Find where the given text appears and provide that cell's center as [X, Y] coordinate. 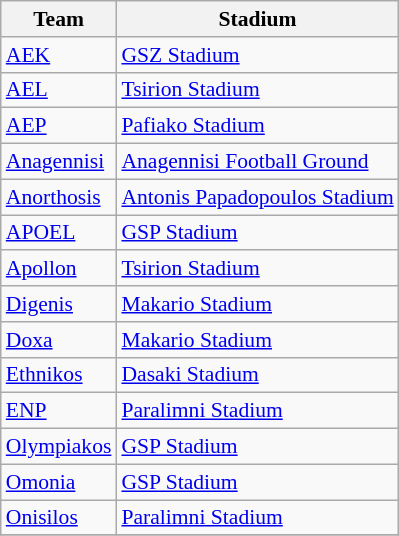
GSZ Stadium [257, 55]
APOEL [59, 233]
Stadium [257, 19]
Apollon [59, 269]
Dasaki Stadium [257, 375]
ENP [59, 411]
Olympiakos [59, 447]
Anagennisi [59, 162]
Omonia [59, 482]
Pafiako Stadium [257, 126]
AEL [59, 90]
Team [59, 19]
Anagennisi Football Ground [257, 162]
AEP [59, 126]
Anorthosis [59, 197]
Onisilos [59, 518]
Ethnikos [59, 375]
Digenis [59, 304]
AEK [59, 55]
Antonis Papadopoulos Stadium [257, 197]
Doxa [59, 340]
